Search for the cell housing the specified text and yield its [X, Y] center coordinate. 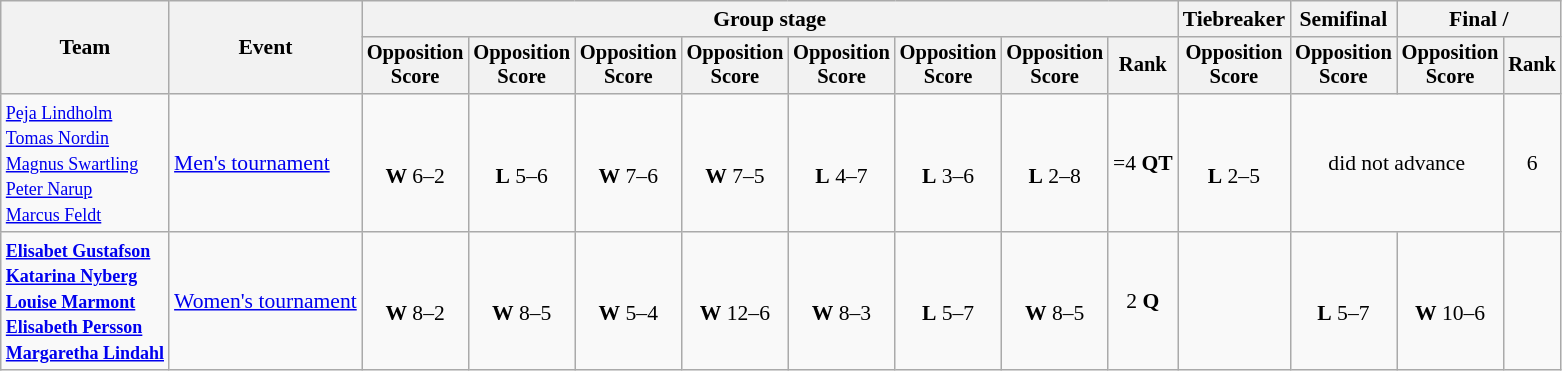
2 Q [1143, 301]
W 7–5 [736, 163]
W 8–2 [416, 301]
W 5–4 [628, 301]
L 4–7 [842, 163]
Semifinal [1344, 19]
=4 QT [1143, 163]
W 10–6 [1450, 301]
W 7–6 [628, 163]
Event [266, 48]
Tiebreaker [1234, 19]
Team [85, 48]
W 8–3 [842, 301]
Group stage [770, 19]
Elisabet GustafsonKatarina NybergLouise MarmontElisabeth PerssonMargaretha Lindahl [85, 301]
Men's tournament [266, 163]
Women's tournament [266, 301]
W 6–2 [416, 163]
did not advance [1396, 163]
L 2–8 [1054, 163]
L 2–5 [1234, 163]
6 [1532, 163]
L 5–6 [522, 163]
W 12–6 [736, 301]
Final / [1479, 19]
Peja LindholmTomas NordinMagnus SwartlingPeter NarupMarcus Feldt [85, 163]
L 3–6 [948, 163]
